Provide the (x, y) coordinate of the cell's center where the given text is located.  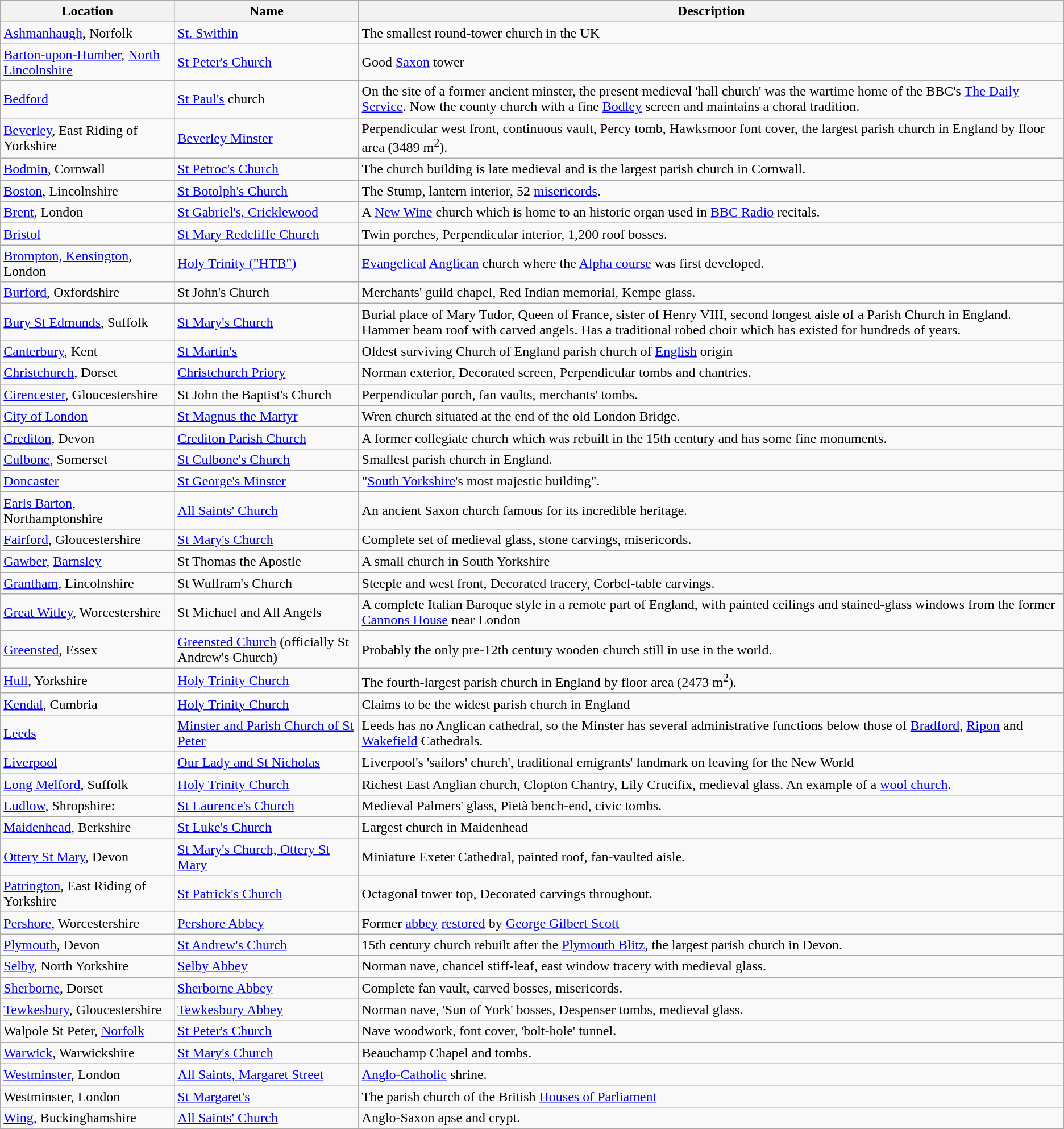
Smallest parish church in England. (711, 459)
Gawber, Barnsley (88, 562)
Bedford (88, 99)
Selby, North Yorkshire (88, 966)
St John the Baptist's Church (267, 395)
Cirencester, Gloucestershire (88, 395)
Our Lady and St Nicholas (267, 762)
A small church in South Yorkshire (711, 562)
Patrington, East Riding of Yorkshire (88, 894)
Oldest surviving Church of England parish church of English origin (711, 351)
Minster and Parish Church of St Peter (267, 733)
Pershore Abbey (267, 923)
Steeple and west front, Decorated tracery, Corbel-table carvings. (711, 583)
Holy Trinity ("HTB") (267, 264)
Wing, Buckinghamshire (88, 1118)
Great Witley, Worcestershire (88, 613)
Liverpool's 'sailors' church', traditional emigrants' landmark on leaving for the New World (711, 762)
Perpendicular porch, fan vaults, merchants' tombs. (711, 395)
Sherborne, Dorset (88, 988)
St Magnus the Martyr (267, 416)
Selby Abbey (267, 966)
Earls Barton, Northamptonshire (88, 510)
Liverpool (88, 762)
Kendal, Cumbria (88, 704)
St Thomas the Apostle (267, 562)
Nave woodwork, font cover, 'bolt-hole' tunnel. (711, 1031)
Greensted Church (officially St Andrew's Church) (267, 649)
Twin porches, Perpendicular interior, 1,200 roof bosses. (711, 234)
St Wulfram's Church (267, 583)
Former abbey restored by George Gilbert Scott (711, 923)
15th century church rebuilt after the Plymouth Blitz, the largest parish church in Devon. (711, 945)
Bury St Edmunds, Suffolk (88, 322)
St Culbone's Church (267, 459)
Norman nave, chancel stiff-leaf, east window tracery with medieval glass. (711, 966)
Richest East Anglian church, Clopton Chantry, Lily Crucifix, medieval glass. An example of a wool church. (711, 785)
The parish church of the British Houses of Parliament (711, 1096)
A former collegiate church which was rebuilt in the 15th century and has some fine monuments. (711, 438)
St Paul's church (267, 99)
Bristol (88, 234)
Medieval Palmers' glass, Pietà bench-end, civic tombs. (711, 806)
Culbone, Somerset (88, 459)
Walpole St Peter, Norfolk (88, 1031)
An ancient Saxon church famous for its incredible heritage. (711, 510)
The Stump, lantern interior, 52 misericords. (711, 191)
Probably the only pre-12th century wooden church still in use in the world. (711, 649)
Tewkesbury, Gloucestershire (88, 1010)
Complete fan vault, carved bosses, misericords. (711, 988)
Sherborne Abbey (267, 988)
St Gabriel's, Cricklewood (267, 213)
Description (711, 11)
Norman nave, 'Sun of York' bosses, Despenser tombs, medieval glass. (711, 1010)
The fourth-largest parish church in England by floor area (2473 m2). (711, 681)
Merchants' guild chapel, Red Indian memorial, Kempe glass. (711, 293)
Hull, Yorkshire (88, 681)
Location (88, 11)
Crediton Parish Church (267, 438)
Christchurch Priory (267, 373)
Perpendicular west front, continuous vault, Percy tomb, Hawksmoor font cover, the largest parish church in England by floor area (3489 m2). (711, 138)
Anglo-Saxon apse and crypt. (711, 1118)
St Patrick's Church (267, 894)
Bodmin, Cornwall (88, 169)
All Saints, Margaret Street (267, 1074)
"South Yorkshire's most majestic building". (711, 481)
Ashmanhaugh, Norfolk (88, 33)
Anglo-Catholic shrine. (711, 1074)
Beverley Minster (267, 138)
St Andrew's Church (267, 945)
Ottery St Mary, Devon (88, 857)
Beverley, East Riding of Yorkshire (88, 138)
Pershore, Worcestershire (88, 923)
Christchurch, Dorset (88, 373)
Leeds (88, 733)
St Michael and All Angels (267, 613)
St Mary Redcliffe Church (267, 234)
Canterbury, Kent (88, 351)
Norman exterior, Decorated screen, Perpendicular tombs and chantries. (711, 373)
The smallest round-tower church in the UK (711, 33)
Boston, Lincolnshire (88, 191)
St Mary's Church, Ottery St Mary (267, 857)
Grantham, Lincolnshire (88, 583)
St Luke's Church (267, 828)
A New Wine church which is home to an historic organ used in BBC Radio recitals. (711, 213)
Largest church in Maidenhead (711, 828)
Greensted, Essex (88, 649)
Octagonal tower top, Decorated carvings throughout. (711, 894)
Tewkesbury Abbey (267, 1010)
Ludlow, Shropshire: (88, 806)
Maidenhead, Berkshire (88, 828)
Plymouth, Devon (88, 945)
Good Saxon tower (711, 63)
Doncaster (88, 481)
St Margaret's (267, 1096)
St John's Church (267, 293)
Complete set of medieval glass, stone carvings, misericords. (711, 539)
Crediton, Devon (88, 438)
St Laurence's Church (267, 806)
St Petroc's Church (267, 169)
St Botolph's Church (267, 191)
Miniature Exeter Cathedral, painted roof, fan-vaulted aisle. (711, 857)
Evangelical Anglican church where the Alpha course was first developed. (711, 264)
Fairford, Gloucestershire (88, 539)
Leeds has no Anglican cathedral, so the Minster has several administrative functions below those of Bradford, Ripon and Wakefield Cathedrals. (711, 733)
Warwick, Warwickshire (88, 1053)
The church building is late medieval and is the largest parish church in Cornwall. (711, 169)
Wren church situated at the end of the old London Bridge. (711, 416)
St Martin's (267, 351)
Burford, Oxfordshire (88, 293)
Brent, London (88, 213)
Brompton, Kensington, London (88, 264)
Barton-upon-Humber, North Lincolnshire (88, 63)
St George's Minster (267, 481)
Name (267, 11)
City of London (88, 416)
Claims to be the widest parish church in England (711, 704)
St. Swithin (267, 33)
Beauchamp Chapel and tombs. (711, 1053)
Long Melford, Suffolk (88, 785)
